Detect which cell encompasses the target text, then output its (X, Y) center coordinate. 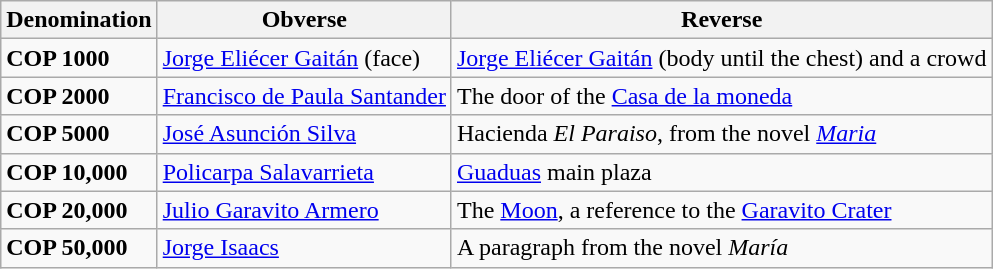
A paragraph from the novel María (721, 248)
Francisco de Paula Santander (304, 96)
Denomination (79, 20)
Jorge Isaacs (304, 248)
The door of the Casa de la moneda (721, 96)
Obverse (304, 20)
Hacienda El Paraiso, from the novel Maria (721, 134)
COP 2000 (79, 96)
Julio Garavito Armero (304, 210)
José Asunción Silva (304, 134)
COP 50,000 (79, 248)
The Moon, a reference to the Garavito Crater (721, 210)
COP 20,000 (79, 210)
Reverse (721, 20)
COP 10,000 (79, 172)
COP 1000 (79, 58)
Policarpa Salavarrieta (304, 172)
COP 5000 (79, 134)
Jorge Eliécer Gaitán (body until the chest) and a crowd (721, 58)
Jorge Eliécer Gaitán (face) (304, 58)
Guaduas main plaza (721, 172)
